Provide the (x, y) coordinate of the cell's center where the given text is located.  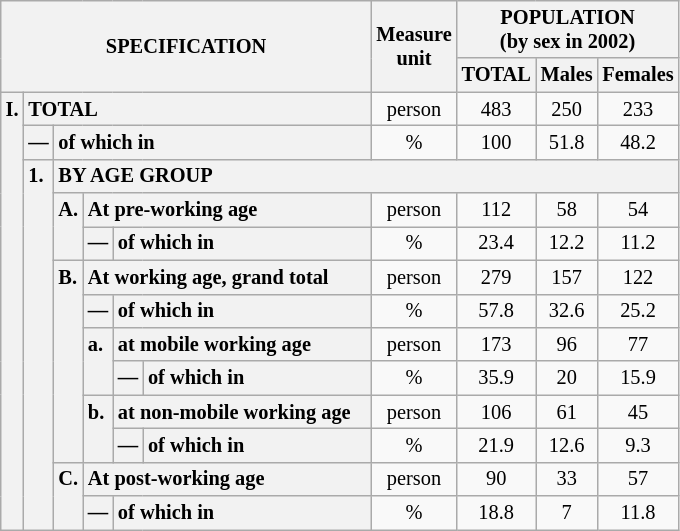
54 (638, 210)
11.8 (638, 513)
B. (68, 361)
48.2 (638, 142)
23.4 (496, 243)
61 (567, 412)
250 (567, 109)
11.2 (638, 243)
Measure unit (414, 46)
106 (496, 412)
12.6 (567, 445)
Females (638, 75)
9.3 (638, 445)
At working age, grand total (227, 277)
100 (496, 142)
At post-working age (227, 479)
b. (98, 428)
at non-mobile working age (242, 412)
96 (567, 344)
At pre-working age (227, 210)
112 (496, 210)
32.6 (567, 311)
57 (638, 479)
A. (68, 226)
I. (12, 311)
90 (496, 479)
77 (638, 344)
1. (38, 344)
20 (567, 378)
C. (68, 496)
at mobile working age (242, 344)
35.9 (496, 378)
a. (98, 360)
BY AGE GROUP (366, 176)
58 (567, 210)
7 (567, 513)
18.8 (496, 513)
233 (638, 109)
25.2 (638, 311)
483 (496, 109)
POPULATION (by sex in 2002) (568, 29)
57.8 (496, 311)
279 (496, 277)
122 (638, 277)
SPECIFICATION (186, 46)
173 (496, 344)
157 (567, 277)
45 (638, 412)
21.9 (496, 445)
33 (567, 479)
Males (567, 75)
12.2 (567, 243)
15.9 (638, 378)
51.8 (567, 142)
